Search for the cell housing the specified text and yield its (x, y) center coordinate. 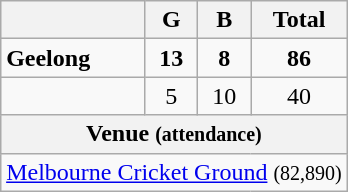
8 (224, 58)
G (172, 20)
B (224, 20)
40 (299, 96)
10 (224, 96)
Venue (attendance) (174, 134)
Melbourne Cricket Ground (82,890) (174, 172)
Geelong (73, 58)
86 (299, 58)
Total (299, 20)
5 (172, 96)
13 (172, 58)
